Locate the cell with the specified text and output its [X, Y] center coordinate. 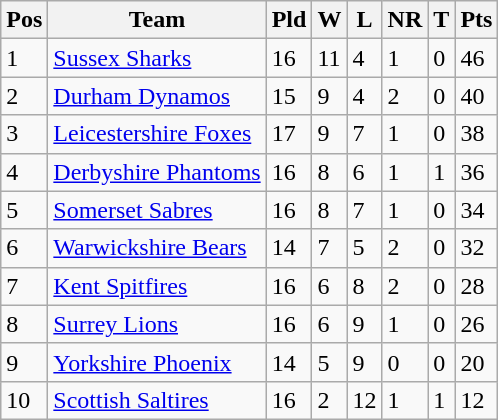
Pos [24, 20]
38 [476, 134]
T [442, 20]
26 [476, 324]
Kent Spitfires [157, 286]
Somerset Sabres [157, 210]
3 [24, 134]
17 [289, 134]
Pts [476, 20]
Warwickshire Bears [157, 248]
28 [476, 286]
NR [405, 20]
15 [289, 96]
32 [476, 248]
11 [330, 58]
Sussex Sharks [157, 58]
34 [476, 210]
Leicestershire Foxes [157, 134]
40 [476, 96]
Team [157, 20]
Durham Dynamos [157, 96]
Yorkshire Phoenix [157, 362]
Surrey Lions [157, 324]
W [330, 20]
46 [476, 58]
Scottish Saltires [157, 400]
L [364, 20]
20 [476, 362]
Derbyshire Phantoms [157, 172]
10 [24, 400]
Pld [289, 20]
36 [476, 172]
